Scan for the cell matching the given text and deliver its (x, y) coordinate at center. 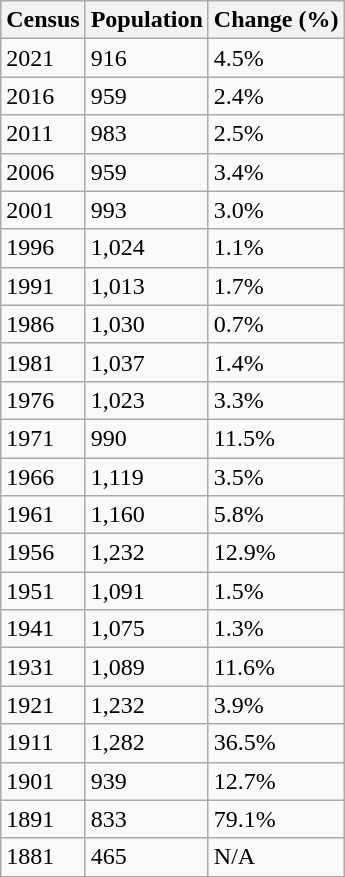
939 (146, 781)
Census (43, 20)
1921 (43, 705)
2.4% (276, 96)
1.7% (276, 286)
1971 (43, 438)
833 (146, 819)
1.5% (276, 591)
465 (146, 857)
1,119 (146, 477)
3.9% (276, 705)
1881 (43, 857)
916 (146, 58)
1,075 (146, 629)
2021 (43, 58)
1,023 (146, 400)
1956 (43, 553)
11.5% (276, 438)
2011 (43, 134)
Change (%) (276, 20)
4.5% (276, 58)
1986 (43, 324)
1,089 (146, 667)
1981 (43, 362)
1,091 (146, 591)
Population (146, 20)
36.5% (276, 743)
1,037 (146, 362)
1961 (43, 515)
1,030 (146, 324)
2001 (43, 210)
3.3% (276, 400)
1966 (43, 477)
1.1% (276, 248)
1,282 (146, 743)
1996 (43, 248)
993 (146, 210)
3.4% (276, 172)
1,024 (146, 248)
1,013 (146, 286)
N/A (276, 857)
11.6% (276, 667)
1991 (43, 286)
79.1% (276, 819)
2016 (43, 96)
2.5% (276, 134)
1.3% (276, 629)
0.7% (276, 324)
1951 (43, 591)
1,160 (146, 515)
1911 (43, 743)
1976 (43, 400)
1.4% (276, 362)
2006 (43, 172)
12.9% (276, 553)
1941 (43, 629)
1901 (43, 781)
983 (146, 134)
12.7% (276, 781)
1931 (43, 667)
990 (146, 438)
1891 (43, 819)
3.5% (276, 477)
3.0% (276, 210)
5.8% (276, 515)
